Pinpoint the cell where the given text exists, returning its [x, y] midpoint coordinate. 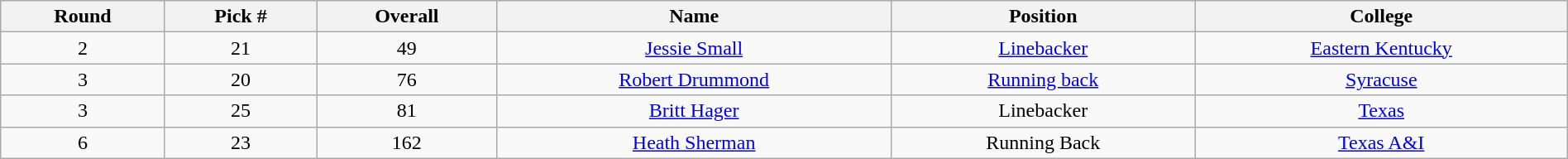
Running Back [1043, 142]
Pick # [241, 17]
Overall [407, 17]
Robert Drummond [694, 79]
162 [407, 142]
Heath Sherman [694, 142]
Syracuse [1381, 79]
25 [241, 111]
49 [407, 48]
Eastern Kentucky [1381, 48]
Texas [1381, 111]
76 [407, 79]
College [1381, 17]
6 [83, 142]
Jessie Small [694, 48]
Position [1043, 17]
21 [241, 48]
81 [407, 111]
Name [694, 17]
23 [241, 142]
Britt Hager [694, 111]
Round [83, 17]
Running back [1043, 79]
20 [241, 79]
2 [83, 48]
Texas A&I [1381, 142]
